Identify which cell holds the provided text, then report its (x, y) central coordinate. 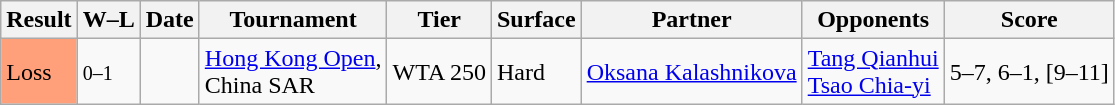
WTA 250 (439, 72)
Date (170, 20)
Hard (536, 72)
Result (39, 20)
W–L (108, 20)
Score (1029, 20)
0–1 (108, 72)
Tang Qianhui Tsao Chia-yi (873, 72)
Oksana Kalashnikova (692, 72)
Tier (439, 20)
5–7, 6–1, [9–11] (1029, 72)
Hong Kong Open, China SAR (293, 72)
Partner (692, 20)
Opponents (873, 20)
Tournament (293, 20)
Surface (536, 20)
Loss (39, 72)
